Capture the cell that displays the provided text and extract its [X, Y] central coordinate. 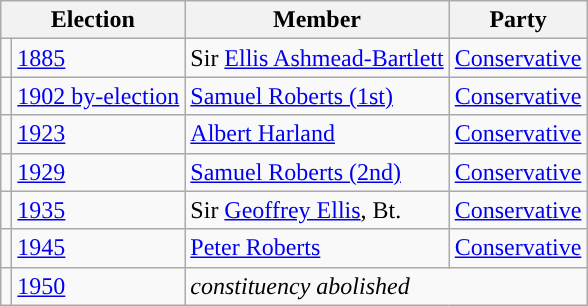
1902 by-election [98, 96]
Peter Roberts [317, 248]
Sir Geoffrey Ellis, Bt. [317, 210]
1929 [98, 172]
Election [93, 20]
Samuel Roberts (1st) [317, 96]
Samuel Roberts (2nd) [317, 172]
Member [317, 20]
constituency abolished [386, 286]
1935 [98, 210]
1950 [98, 286]
1885 [98, 58]
Albert Harland [317, 134]
1945 [98, 248]
Sir Ellis Ashmead-Bartlett [317, 58]
Party [518, 20]
1923 [98, 134]
